Find where the given text appears and provide that cell's center as [x, y] coordinate. 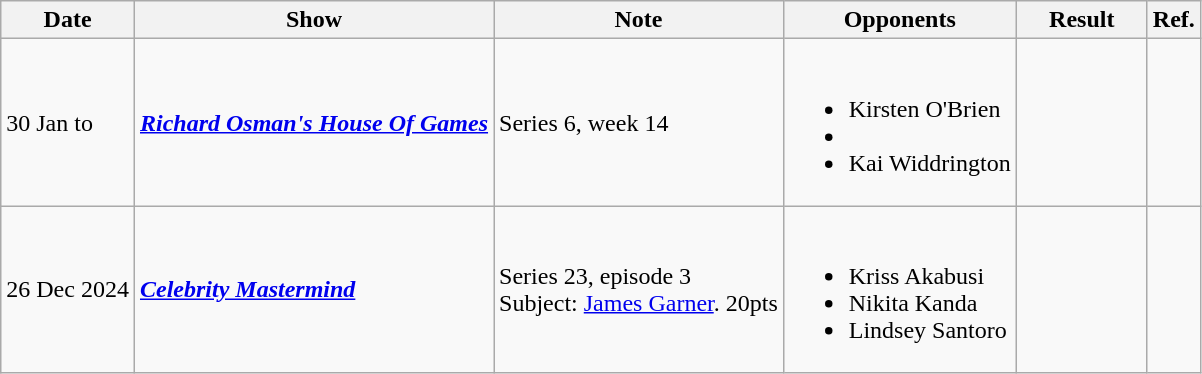
Richard Osman's House Of Games [314, 122]
Result [1082, 20]
Date [68, 20]
26 Dec 2024 [68, 290]
Kirsten O'BrienKai Widdrington [900, 122]
Celebrity Mastermind [314, 290]
Series 6, week 14 [639, 122]
Opponents [900, 20]
Show [314, 20]
Series 23, episode 3Subject: James Garner. 20pts [639, 290]
Ref. [1174, 20]
30 Jan to [68, 122]
Kriss AkabusiNikita KandaLindsey Santoro [900, 290]
Note [639, 20]
